Detect which cell encompasses the target text, then output its (X, Y) center coordinate. 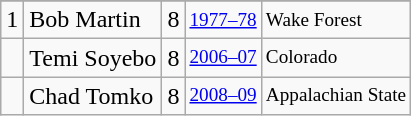
2008–09 (223, 96)
Wake Forest (336, 20)
Chad Tomko (93, 96)
Appalachian State (336, 96)
Bob Martin (93, 20)
1977–78 (223, 20)
2006–07 (223, 58)
Colorado (336, 58)
1 (12, 20)
Temi Soyebo (93, 58)
